Provide the [x, y] coordinate of the cell's center where the given text is located.  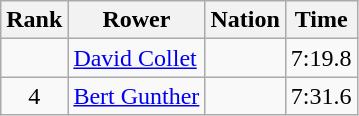
Rower [136, 20]
Rank [34, 20]
Nation [245, 20]
7:31.6 [321, 96]
4 [34, 96]
David Collet [136, 58]
Bert Gunther [136, 96]
7:19.8 [321, 58]
Time [321, 20]
